Return the [X, Y] coordinate for the center point of the cell that contains the specified text.  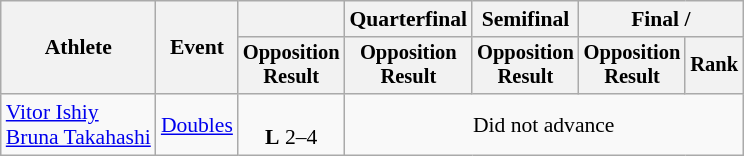
Vitor IshiyBruna Takahashi [78, 124]
Athlete [78, 48]
L 2–4 [292, 124]
Final / [661, 19]
Doubles [197, 124]
Rank [714, 66]
Did not advance [544, 124]
Semifinal [526, 19]
Event [197, 48]
Quarterfinal [409, 19]
